Scan for the cell matching the given text and deliver its [X, Y] coordinate at center. 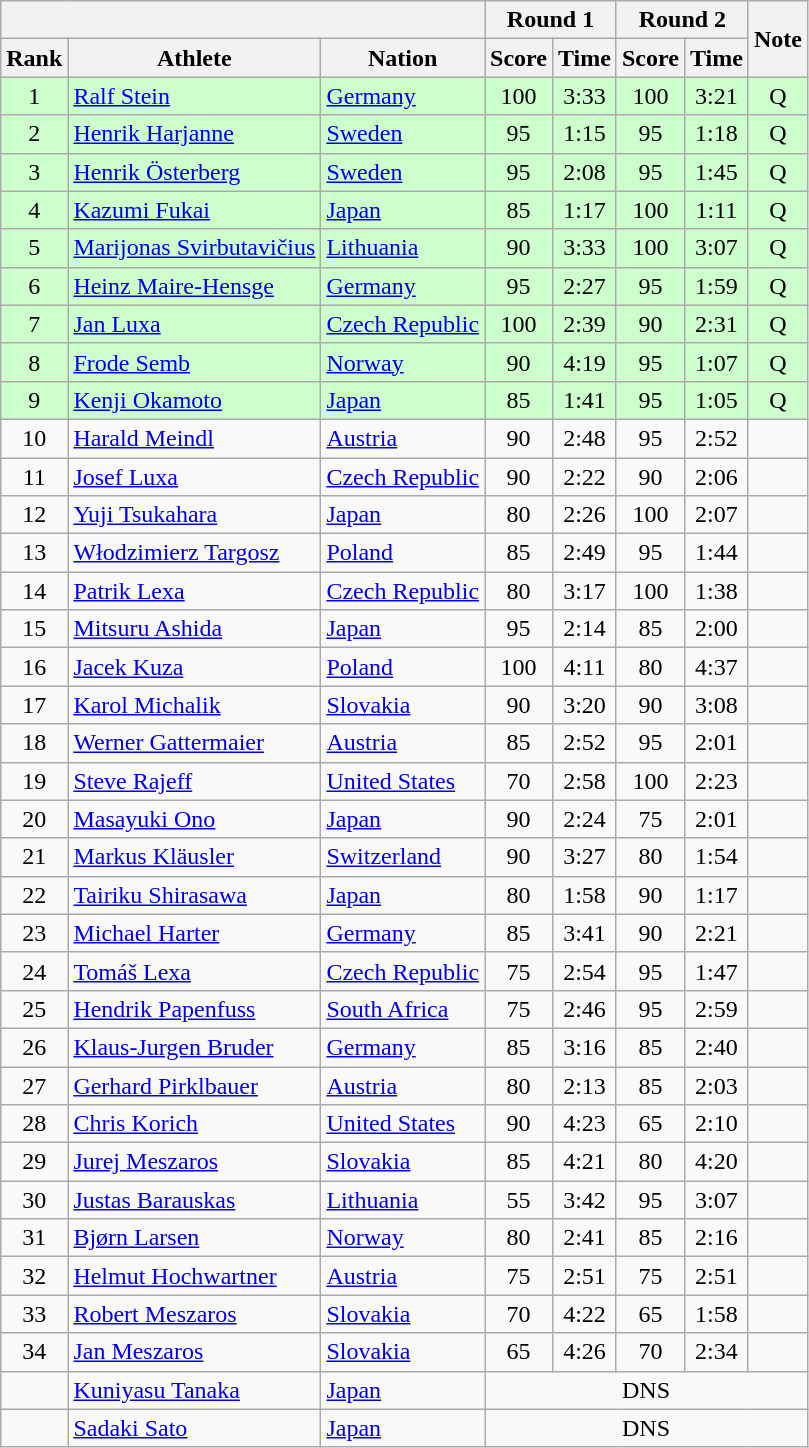
4:26 [585, 1352]
12 [34, 515]
Gerhard Pirklbauer [194, 1085]
Nation [403, 58]
Tomáš Lexa [194, 971]
17 [34, 705]
Sadaki Sato [194, 1428]
Chris Korich [194, 1124]
Josef Luxa [194, 477]
Justas Barauskas [194, 1200]
13 [34, 553]
3 [34, 172]
1:45 [716, 172]
Kuniyasu Tanaka [194, 1390]
3:41 [585, 933]
2:41 [585, 1238]
1:47 [716, 971]
Note [778, 39]
4:23 [585, 1124]
Masayuki Ono [194, 819]
Round 1 [551, 20]
1:05 [716, 400]
6 [34, 286]
2:21 [716, 933]
4:11 [585, 667]
1 [34, 96]
4:21 [585, 1162]
Robert Meszaros [194, 1314]
1:54 [716, 857]
25 [34, 1009]
14 [34, 591]
55 [519, 1200]
Kazumi Fukai [194, 210]
2:16 [716, 1238]
4 [34, 210]
18 [34, 743]
Henrik Österberg [194, 172]
Jacek Kuza [194, 667]
Tairiku Shirasawa [194, 895]
Frode Semb [194, 362]
Steve Rajeff [194, 781]
3:20 [585, 705]
Helmut Hochwartner [194, 1276]
1:38 [716, 591]
15 [34, 629]
2:14 [585, 629]
Yuji Tsukahara [194, 515]
22 [34, 895]
2:54 [585, 971]
11 [34, 477]
2:13 [585, 1085]
32 [34, 1276]
4:22 [585, 1314]
Harald Meindl [194, 438]
20 [34, 819]
3:21 [716, 96]
Henrik Harjanne [194, 134]
3:08 [716, 705]
2:22 [585, 477]
1:41 [585, 400]
1:59 [716, 286]
7 [34, 324]
Karol Michalik [194, 705]
33 [34, 1314]
2 [34, 134]
2:49 [585, 553]
2:39 [585, 324]
3:27 [585, 857]
Rank [34, 58]
2:08 [585, 172]
24 [34, 971]
4:19 [585, 362]
South Africa [403, 1009]
2:59 [716, 1009]
5 [34, 248]
2:40 [716, 1047]
2:26 [585, 515]
23 [34, 933]
Athlete [194, 58]
Heinz Maire-Hensge [194, 286]
Kenji Okamoto [194, 400]
Michael Harter [194, 933]
1:11 [716, 210]
34 [34, 1352]
1:07 [716, 362]
Switzerland [403, 857]
1:18 [716, 134]
2:00 [716, 629]
19 [34, 781]
2:31 [716, 324]
26 [34, 1047]
9 [34, 400]
Jan Meszaros [194, 1352]
Bjørn Larsen [194, 1238]
Jan Luxa [194, 324]
4:20 [716, 1162]
28 [34, 1124]
4:37 [716, 667]
Patrik Lexa [194, 591]
3:17 [585, 591]
2:58 [585, 781]
Werner Gattermaier [194, 743]
2:34 [716, 1352]
3:16 [585, 1047]
27 [34, 1085]
Round 2 [682, 20]
Mitsuru Ashida [194, 629]
Klaus-Jurgen Bruder [194, 1047]
2:03 [716, 1085]
10 [34, 438]
21 [34, 857]
Ralf Stein [194, 96]
2:24 [585, 819]
2:46 [585, 1009]
8 [34, 362]
2:07 [716, 515]
2:06 [716, 477]
1:44 [716, 553]
2:23 [716, 781]
Włodzimierz Targosz [194, 553]
2:10 [716, 1124]
2:48 [585, 438]
31 [34, 1238]
Marijonas Svirbutavičius [194, 248]
Markus Kläusler [194, 857]
Hendrik Papenfuss [194, 1009]
1:15 [585, 134]
30 [34, 1200]
2:27 [585, 286]
29 [34, 1162]
3:42 [585, 1200]
Jurej Meszaros [194, 1162]
16 [34, 667]
